For the text-containing cell, return its midpoint in (X, Y) coordinate format. 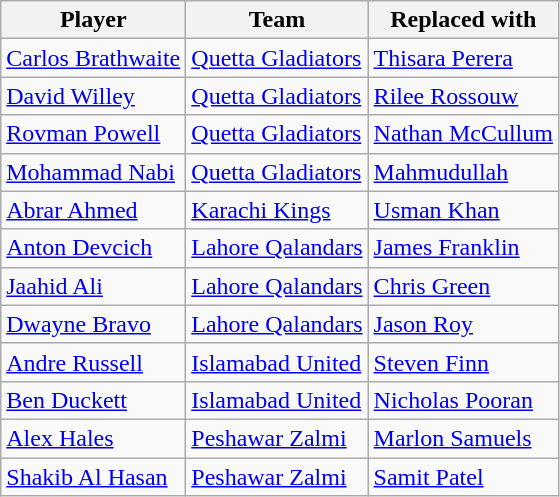
Chris Green (463, 286)
Thisara Perera (463, 58)
Ben Duckett (94, 400)
Replaced with (463, 20)
Team (277, 20)
Usman Khan (463, 210)
Player (94, 20)
Shakib Al Hasan (94, 477)
Marlon Samuels (463, 438)
Alex Hales (94, 438)
Samit Patel (463, 477)
Steven Finn (463, 362)
Anton Devcich (94, 248)
Jason Roy (463, 324)
Nicholas Pooran (463, 400)
Nathan McCullum (463, 134)
Rovman Powell (94, 134)
David Willey (94, 96)
Jaahid Ali (94, 286)
Mohammad Nabi (94, 172)
Carlos Brathwaite (94, 58)
Andre Russell (94, 362)
Dwayne Bravo (94, 324)
James Franklin (463, 248)
Mahmudullah (463, 172)
Rilee Rossouw (463, 96)
Abrar Ahmed (94, 210)
Karachi Kings (277, 210)
